Determine the [X, Y] coordinate at the center of the cell enclosing the given text.  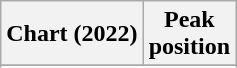
Chart (2022) [72, 34]
Peakposition [189, 34]
